Return [x, y] of the center of cell containing provided text 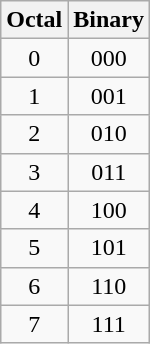
011 [109, 172]
6 [34, 286]
0 [34, 58]
110 [109, 286]
Binary [109, 20]
Octal [34, 20]
001 [109, 96]
3 [34, 172]
000 [109, 58]
111 [109, 324]
101 [109, 248]
1 [34, 96]
4 [34, 210]
5 [34, 248]
2 [34, 134]
100 [109, 210]
010 [109, 134]
7 [34, 324]
